Return the (X, Y) coordinate for the center point of the cell that contains the specified text.  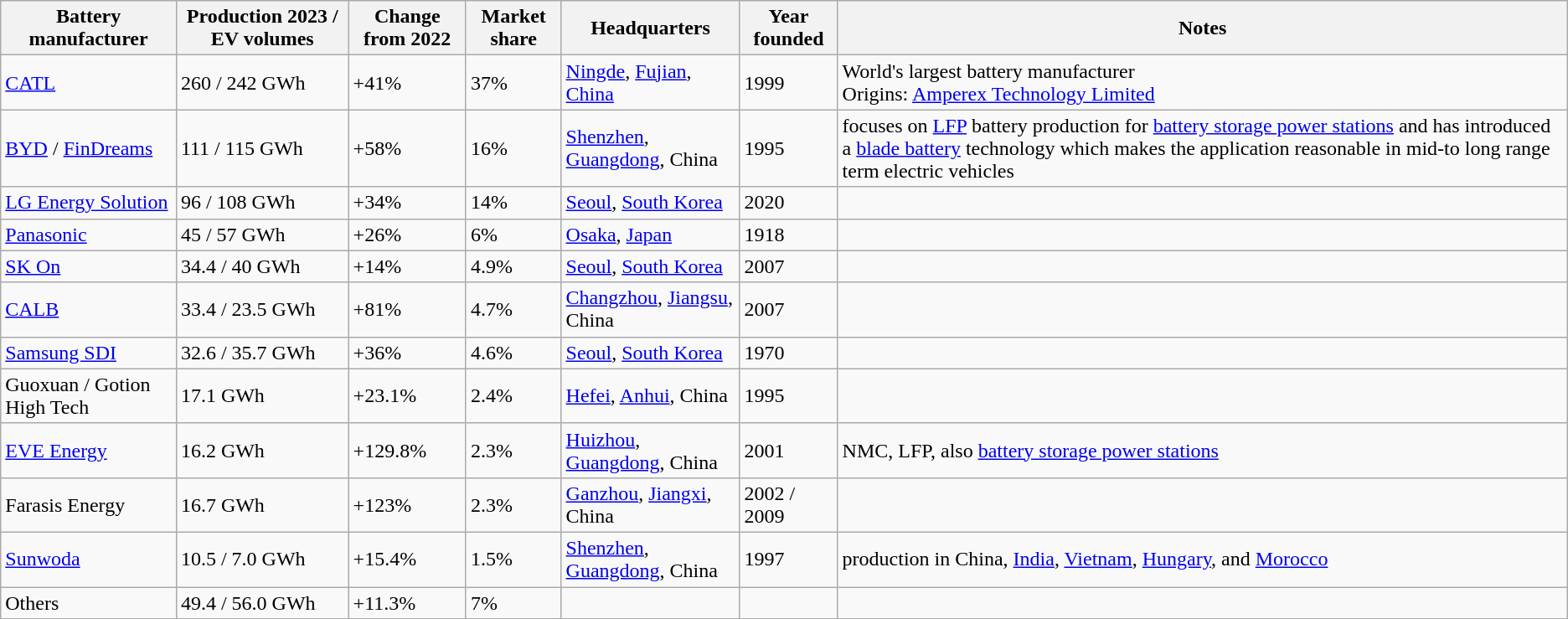
production in China, India, Vietnam, Hungary, and Morocco (1203, 560)
6% (513, 235)
111 / 115 GWh (262, 148)
Sunwoda (89, 560)
Samsung SDI (89, 353)
NMC, LFP, also battery storage power stations (1203, 451)
34.4 / 40 GWh (262, 266)
+14% (407, 266)
+23.1% (407, 395)
Ganzhou, Jiangxi, China (650, 504)
96 / 108 GWh (262, 203)
Farasis Energy (89, 504)
2001 (789, 451)
17.1 GWh (262, 395)
1999 (789, 82)
Panasonic (89, 235)
+41% (407, 82)
Changzhou, Jiangsu, China (650, 310)
Ningde, Fujian, China (650, 82)
16% (513, 148)
+34% (407, 203)
16.7 GWh (262, 504)
SK On (89, 266)
2.4% (513, 395)
LG Energy Solution (89, 203)
+58% (407, 148)
+15.4% (407, 560)
49.4 / 56.0 GWh (262, 602)
33.4 / 23.5 GWh (262, 310)
Huizhou, Guangdong, China (650, 451)
+26% (407, 235)
1.5% (513, 560)
Change from 2022 (407, 28)
CALB (89, 310)
Osaka, Japan (650, 235)
Production 2023 / EV volumes (262, 28)
2020 (789, 203)
10.5 / 7.0 GWh (262, 560)
Headquarters (650, 28)
37% (513, 82)
Battery manufacturer (89, 28)
32.6 / 35.7 GWh (262, 353)
260 / 242 GWh (262, 82)
+36% (407, 353)
EVE Energy (89, 451)
4.6% (513, 353)
4.7% (513, 310)
CATL (89, 82)
Guoxuan / Gotion High Tech (89, 395)
4.9% (513, 266)
7% (513, 602)
Notes (1203, 28)
+11.3% (407, 602)
1970 (789, 353)
2002 / 2009 (789, 504)
1918 (789, 235)
BYD / FinDreams (89, 148)
+129.8% (407, 451)
+81% (407, 310)
Hefei, Anhui, China (650, 395)
45 / 57 GWh (262, 235)
1997 (789, 560)
+123% (407, 504)
Year founded (789, 28)
Others (89, 602)
16.2 GWh (262, 451)
World's largest battery manufacturerOrigins: Amperex Technology Limited (1203, 82)
14% (513, 203)
Market share (513, 28)
